From the cell containing the given text, extract its center point as (x, y) coordinate. 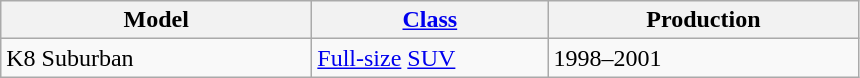
K8 Suburban (156, 58)
Class (430, 20)
Full-size SUV (430, 58)
1998–2001 (704, 58)
Production (704, 20)
Model (156, 20)
